Locate the cell with the specified text and output its [X, Y] center coordinate. 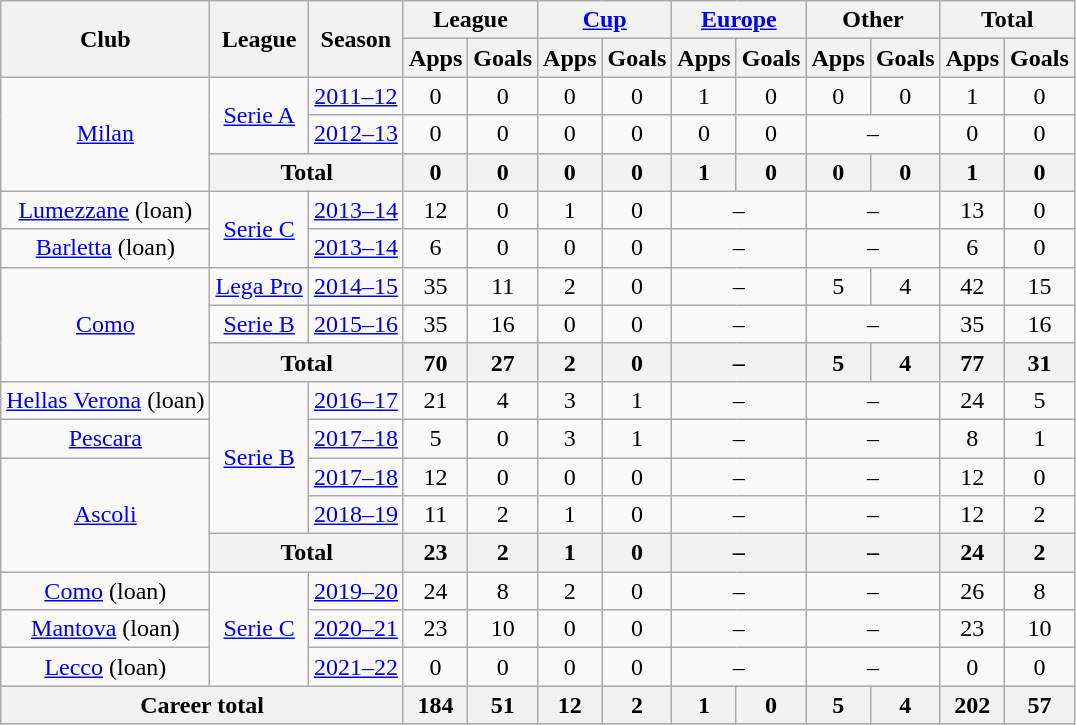
Lega Pro [259, 286]
Season [356, 39]
Barletta (loan) [106, 248]
Career total [202, 705]
2016–17 [356, 400]
13 [972, 210]
2019–20 [356, 591]
51 [503, 705]
Pescara [106, 438]
Lecco (loan) [106, 667]
2014–15 [356, 286]
26 [972, 591]
70 [435, 362]
Other [873, 20]
Serie A [259, 115]
2018–19 [356, 515]
202 [972, 705]
Milan [106, 134]
Europe [739, 20]
27 [503, 362]
Como [106, 324]
2011–12 [356, 96]
184 [435, 705]
42 [972, 286]
31 [1040, 362]
2021–22 [356, 667]
Mantova (loan) [106, 629]
2015–16 [356, 324]
Club [106, 39]
15 [1040, 286]
Cup [605, 20]
2012–13 [356, 134]
77 [972, 362]
Lumezzane (loan) [106, 210]
Hellas Verona (loan) [106, 400]
21 [435, 400]
Como (loan) [106, 591]
Ascoli [106, 515]
2020–21 [356, 629]
57 [1040, 705]
